Return the [X, Y] coordinate for the center point of the cell that contains the specified text.  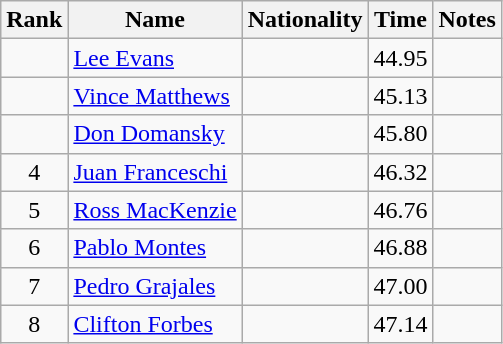
47.00 [400, 286]
5 [34, 210]
Rank [34, 20]
Juan Franceschi [155, 172]
6 [34, 248]
Lee Evans [155, 58]
Clifton Forbes [155, 324]
Don Domansky [155, 134]
46.32 [400, 172]
44.95 [400, 58]
4 [34, 172]
45.80 [400, 134]
Pedro Grajales [155, 286]
45.13 [400, 96]
Pablo Montes [155, 248]
Ross MacKenzie [155, 210]
47.14 [400, 324]
46.88 [400, 248]
8 [34, 324]
7 [34, 286]
Nationality [305, 20]
Time [400, 20]
46.76 [400, 210]
Notes [467, 20]
Vince Matthews [155, 96]
Name [155, 20]
